For the text-containing cell, return its midpoint in (X, Y) coordinate format. 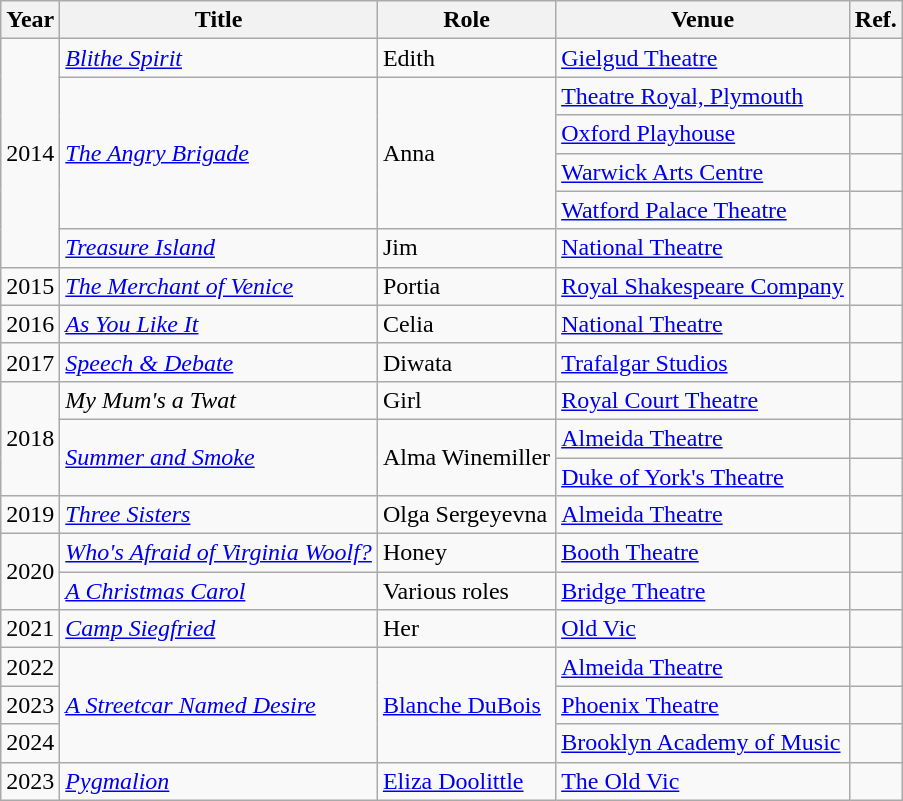
Bridge Theatre (703, 591)
Title (219, 20)
Camp Siegfried (219, 629)
2021 (30, 629)
Celia (466, 324)
Three Sisters (219, 515)
Summer and Smoke (219, 457)
A Christmas Carol (219, 591)
Venue (703, 20)
Old Vic (703, 629)
2024 (30, 743)
The Merchant of Venice (219, 286)
2016 (30, 324)
Brooklyn Academy of Music (703, 743)
Year (30, 20)
As You Like It (219, 324)
2015 (30, 286)
2020 (30, 572)
Warwick Arts Centre (703, 172)
Alma Winemiller (466, 457)
Gielgud Theatre (703, 58)
A Streetcar Named Desire (219, 705)
2019 (30, 515)
The Old Vic (703, 781)
2022 (30, 667)
Royal Shakespeare Company (703, 286)
2014 (30, 153)
Girl (466, 400)
Edith (466, 58)
Blanche DuBois (466, 705)
Theatre Royal, Plymouth (703, 96)
Trafalgar Studios (703, 362)
Speech & Debate (219, 362)
Royal Court Theatre (703, 400)
Ref. (876, 20)
Pygmalion (219, 781)
My Mum's a Twat (219, 400)
Role (466, 20)
Treasure Island (219, 248)
Various roles (466, 591)
The Angry Brigade (219, 153)
Jim (466, 248)
Booth Theatre (703, 553)
Blithe Spirit (219, 58)
Olga Sergeyevna (466, 515)
Honey (466, 553)
Portia (466, 286)
Who's Afraid of Virginia Woolf? (219, 553)
2017 (30, 362)
2018 (30, 438)
Watford Palace Theatre (703, 210)
Her (466, 629)
Phoenix Theatre (703, 705)
Diwata (466, 362)
Eliza Doolittle (466, 781)
Anna (466, 153)
Oxford Playhouse (703, 134)
Duke of York's Theatre (703, 477)
